Detect which cell encompasses the target text, then output its (X, Y) center coordinate. 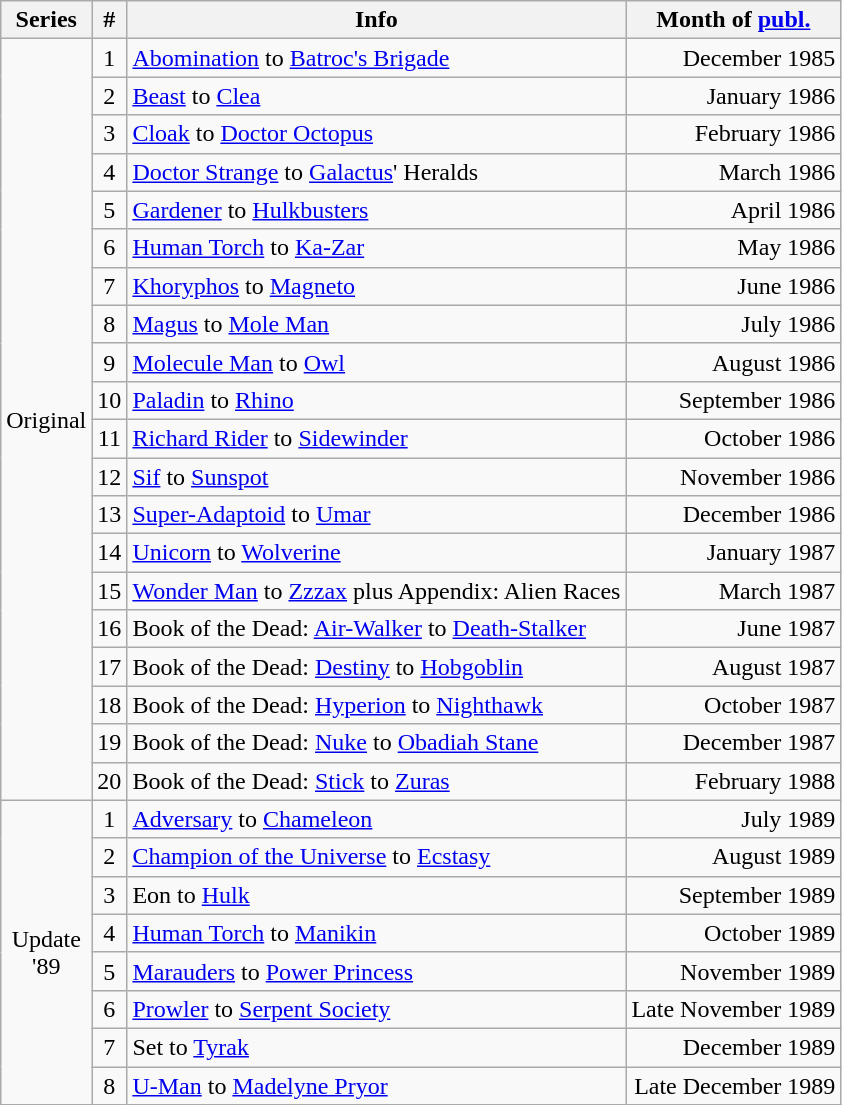
Book of the Dead: Stick to Zuras (376, 781)
November 1986 (734, 477)
17 (110, 667)
September 1989 (734, 895)
Human Torch to Manikin (376, 933)
Book of the Dead: Hyperion to Nighthawk (376, 705)
December 1989 (734, 1047)
Molecule Man to Owl (376, 362)
Beast to Clea (376, 96)
11 (110, 438)
19 (110, 743)
16 (110, 629)
October 1987 (734, 705)
Paladin to Rhino (376, 400)
December 1986 (734, 515)
Eon to Hulk (376, 895)
January 1987 (734, 553)
10 (110, 400)
Book of the Dead: Air-Walker to Death-Stalker (376, 629)
Khoryphos to Magneto (376, 286)
14 (110, 553)
Info (376, 20)
March 1987 (734, 591)
20 (110, 781)
Sif to Sunspot (376, 477)
Gardener to Hulkbusters (376, 210)
June 1987 (734, 629)
U-Man to Madelyne Pryor (376, 1085)
Wonder Man to Zzzax plus Appendix: Alien Races (376, 591)
January 1986 (734, 96)
15 (110, 591)
December 1987 (734, 743)
Late December 1989 (734, 1085)
Series (46, 20)
December 1985 (734, 58)
March 1986 (734, 172)
May 1986 (734, 248)
April 1986 (734, 210)
February 1988 (734, 781)
November 1989 (734, 971)
Champion of the Universe to Ecstasy (376, 857)
Adversary to Chameleon (376, 819)
July 1989 (734, 819)
August 1989 (734, 857)
July 1986 (734, 324)
Unicorn to Wolverine (376, 553)
18 (110, 705)
Doctor Strange to Galactus' Heralds (376, 172)
13 (110, 515)
# (110, 20)
September 1986 (734, 400)
Late November 1989 (734, 1009)
August 1987 (734, 667)
October 1989 (734, 933)
Super-Adaptoid to Umar (376, 515)
Richard Rider to Sidewinder (376, 438)
Prowler to Serpent Society (376, 1009)
Marauders to Power Princess (376, 971)
February 1986 (734, 134)
August 1986 (734, 362)
Set to Tyrak (376, 1047)
Update '89 (46, 952)
Book of the Dead: Nuke to Obadiah Stane (376, 743)
Original (46, 420)
Human Torch to Ka-Zar (376, 248)
Book of the Dead: Destiny to Hobgoblin (376, 667)
12 (110, 477)
Abomination to Batroc's Brigade (376, 58)
Magus to Mole Man (376, 324)
Month of publ. (734, 20)
October 1986 (734, 438)
9 (110, 362)
Cloak to Doctor Octopus (376, 134)
June 1986 (734, 286)
